Locate the cell with the specified text and output its [x, y] center coordinate. 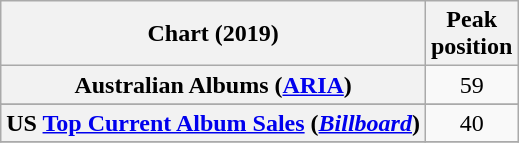
Peakposition [471, 34]
Australian Albums (ARIA) [214, 85]
US Top Current Album Sales (Billboard) [214, 123]
40 [471, 123]
Chart (2019) [214, 34]
59 [471, 85]
